Locate the cell with the specified text and output its (X, Y) center coordinate. 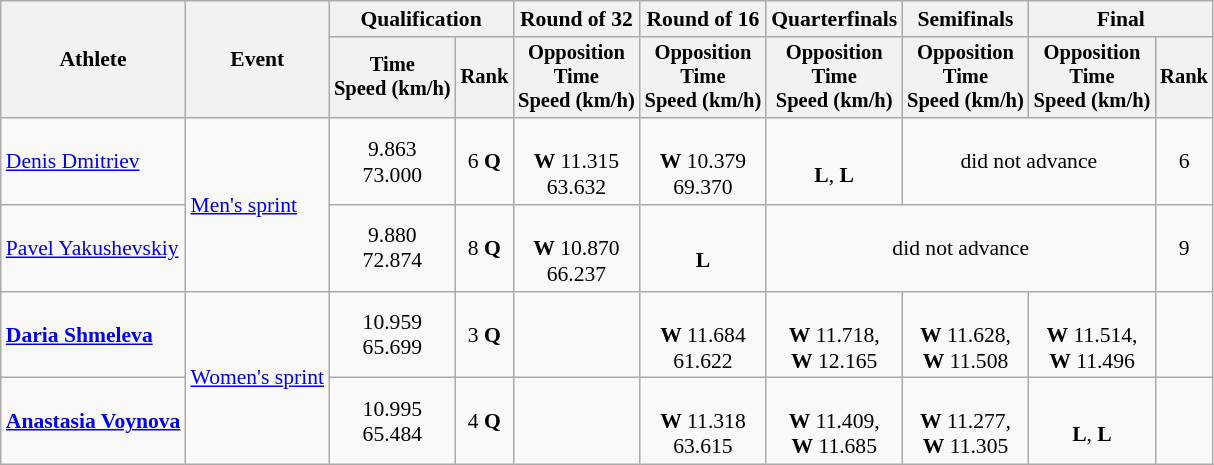
4 Q (485, 422)
L (704, 248)
W 11.628,W 11.508 (966, 336)
W 11.277,W 11.305 (966, 422)
6 (1184, 162)
W 11.409,W 11.685 (834, 422)
Event (257, 60)
Round of 32 (576, 19)
8 Q (485, 248)
W 11.514,W 11.496 (1092, 336)
Semifinals (966, 19)
Men's sprint (257, 204)
Quarterfinals (834, 19)
TimeSpeed (km/h) (392, 78)
10.95965.699 (392, 336)
W 11.718,W 12.165 (834, 336)
Qualification (421, 19)
W 10.37969.370 (704, 162)
9 (1184, 248)
10.99565.484 (392, 422)
9.86373.000 (392, 162)
3 Q (485, 336)
Daria Shmeleva (94, 336)
Athlete (94, 60)
Pavel Yakushevskiy (94, 248)
Women's sprint (257, 378)
Denis Dmitriev (94, 162)
W 11.31563.632 (576, 162)
W 10.87066.237 (576, 248)
Anastasia Voynova (94, 422)
Final (1121, 19)
6 Q (485, 162)
Round of 16 (704, 19)
W 11.31863.615 (704, 422)
9.88072.874 (392, 248)
W 11.68461.622 (704, 336)
